Search for the cell housing the specified text and yield its (x, y) center coordinate. 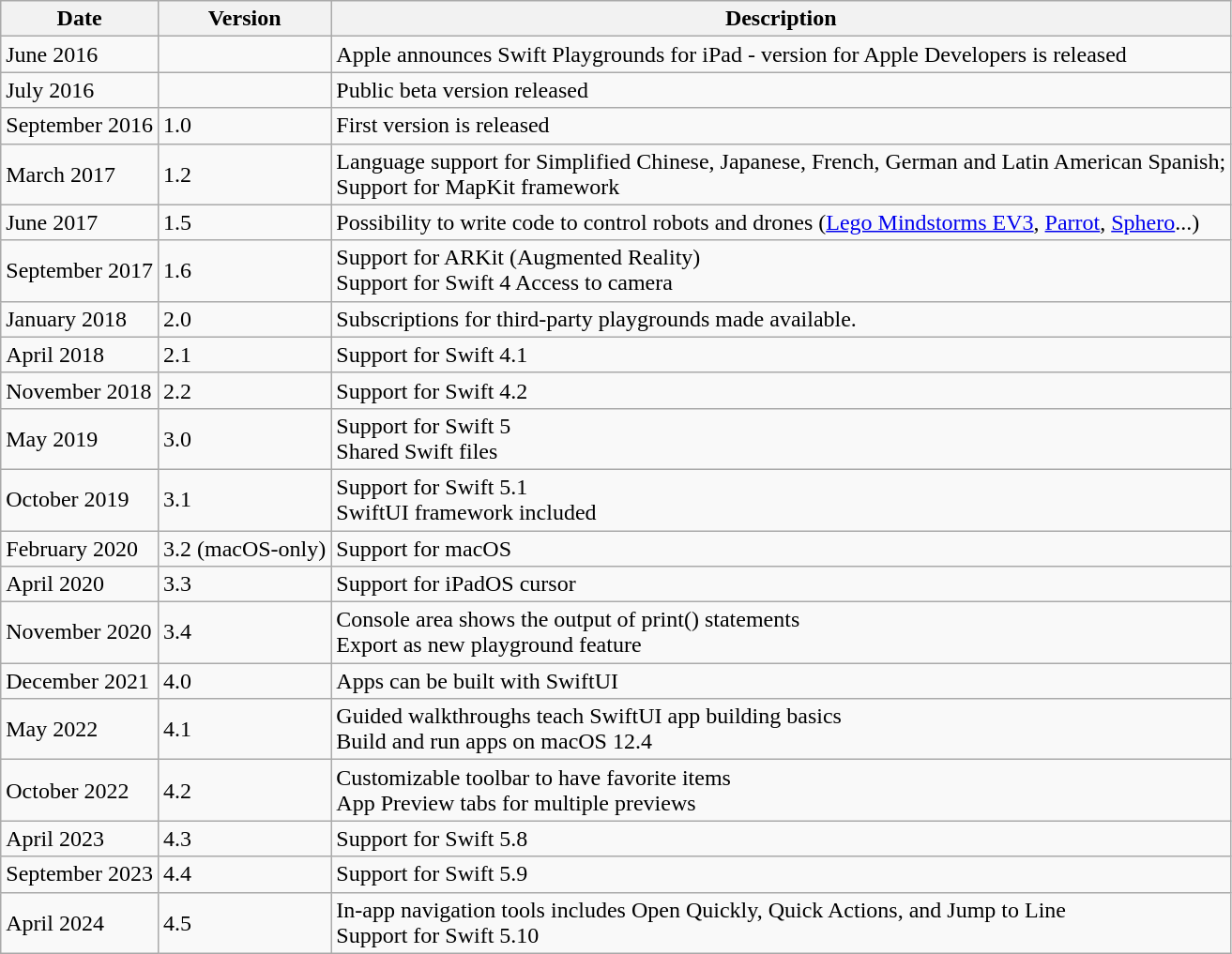
November 2020 (80, 632)
Customizable toolbar to have favorite itemsApp Preview tabs for multiple previews (781, 790)
4.0 (244, 681)
Support for Swift 5.1SwiftUI framework included (781, 499)
July 2016 (80, 90)
Apple announces Swift Playgrounds for iPad - version for Apple Developers is released (781, 54)
Support for Swift 4.1 (781, 355)
October 2022 (80, 790)
Possibility to write code to control robots and drones (Lego Mindstorms EV3, Parrot, Sphero...) (781, 222)
4.1 (244, 730)
October 2019 (80, 499)
Support for macOS (781, 549)
In-app navigation tools includes Open Quickly, Quick Actions, and Jump to LineSupport for Swift 5.10 (781, 923)
September 2017 (80, 270)
Support for Swift 5Shared Swift files (781, 439)
April 2020 (80, 584)
3.2 (macOS-only) (244, 549)
1.5 (244, 222)
Version (244, 19)
March 2017 (80, 174)
2.1 (244, 355)
Public beta version released (781, 90)
April 2024 (80, 923)
3.0 (244, 439)
February 2020 (80, 549)
Date (80, 19)
3.3 (244, 584)
1.2 (244, 174)
2.0 (244, 319)
4.4 (244, 874)
First version is released (781, 126)
Apps can be built with SwiftUI (781, 681)
1.6 (244, 270)
Support for ARKit (Augmented Reality)Support for Swift 4 Access to camera (781, 270)
Support for Swift 4.2 (781, 390)
3.4 (244, 632)
Guided walkthroughs teach SwiftUI app building basicsBuild and run apps on macOS 12.4 (781, 730)
May 2022 (80, 730)
December 2021 (80, 681)
May 2019 (80, 439)
4.2 (244, 790)
Support for Swift 5.9 (781, 874)
Console area shows the output of print() statementsExport as new playground feature (781, 632)
4.5 (244, 923)
3.1 (244, 499)
January 2018 (80, 319)
1.0 (244, 126)
Language support for Simplified Chinese, Japanese, French, German and Latin American Spanish;Support for MapKit framework (781, 174)
April 2023 (80, 839)
November 2018 (80, 390)
September 2016 (80, 126)
April 2018 (80, 355)
2.2 (244, 390)
4.3 (244, 839)
June 2017 (80, 222)
September 2023 (80, 874)
Support for iPadOS cursor (781, 584)
Description (781, 19)
Support for Swift 5.8 (781, 839)
June 2016 (80, 54)
Subscriptions for third-party playgrounds made available. (781, 319)
